Identify which cell holds the provided text, then report its (X, Y) central coordinate. 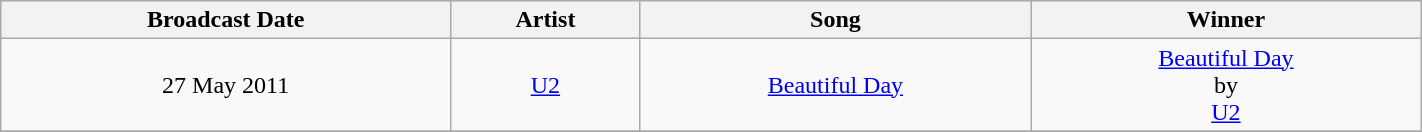
Song (836, 20)
Beautiful Day (836, 85)
27 May 2011 (226, 85)
Beautiful DaybyU2 (1226, 85)
Broadcast Date (226, 20)
Winner (1226, 20)
Artist (546, 20)
U2 (546, 85)
